Find where the given text appears and provide that cell's center as (x, y) coordinate. 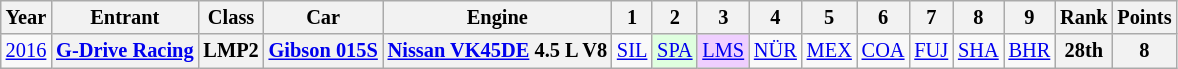
BHR (1030, 51)
Class (230, 17)
3 (723, 17)
SIL (632, 51)
2 (674, 17)
Entrant (124, 17)
6 (884, 17)
Car (324, 17)
9 (1030, 17)
MEX (830, 51)
Gibson 015S (324, 51)
SHA (978, 51)
G-Drive Racing (124, 51)
SPA (674, 51)
COA (884, 51)
Year (26, 17)
7 (931, 17)
LMP2 (230, 51)
5 (830, 17)
FUJ (931, 51)
Rank (1084, 17)
4 (776, 17)
NÜR (776, 51)
LMS (723, 51)
28th (1084, 51)
2016 (26, 51)
Points (1144, 17)
Engine (498, 17)
1 (632, 17)
Nissan VK45DE 4.5 L V8 (498, 51)
